Determine the [x, y] coordinate at the center of the cell enclosing the given text.  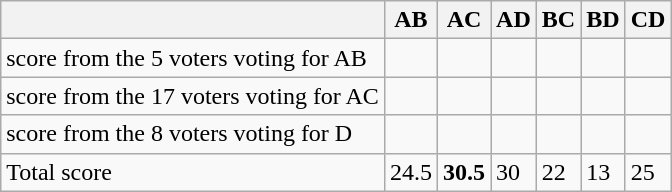
AC [464, 20]
AB [410, 20]
25 [648, 172]
score from the 5 voters voting for AB [193, 58]
22 [558, 172]
13 [603, 172]
BD [603, 20]
score from the 17 voters voting for AC [193, 96]
30.5 [464, 172]
CD [648, 20]
Total score [193, 172]
30 [514, 172]
score from the 8 voters voting for D [193, 134]
BC [558, 20]
24.5 [410, 172]
AD [514, 20]
